Determine the (X, Y) coordinate at the center of the cell enclosing the given text.  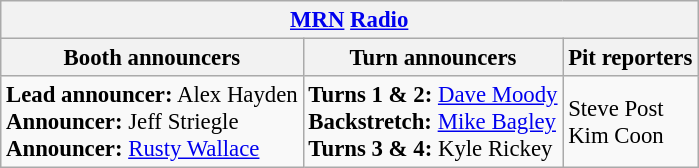
Lead announcer: Alex HaydenAnnouncer: Jeff StriegleAnnouncer: Rusty Wallace (152, 122)
Steve PostKim Coon (630, 122)
Pit reporters (630, 58)
Booth announcers (152, 58)
MRN Radio (350, 20)
Turn announcers (433, 58)
Turns 1 & 2: Dave MoodyBackstretch: Mike BagleyTurns 3 & 4: Kyle Rickey (433, 122)
